For the text-containing cell, return its midpoint in (X, Y) coordinate format. 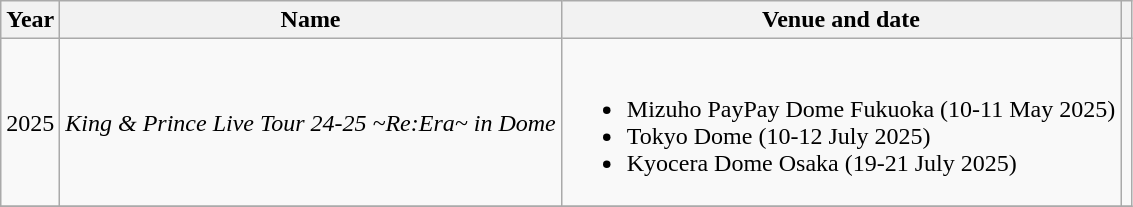
Name (310, 20)
2025 (30, 122)
King & Prince Live Tour 24-25 ~Re:Era~ in Dome (310, 122)
Venue and date (840, 20)
Year (30, 20)
Mizuho PayPay Dome Fukuoka (10-11 May 2025)Tokyo Dome (10-12 July 2025)Kyocera Dome Osaka (19-21 July 2025) (840, 122)
